Locate the cell with the specified text and output its [X, Y] center coordinate. 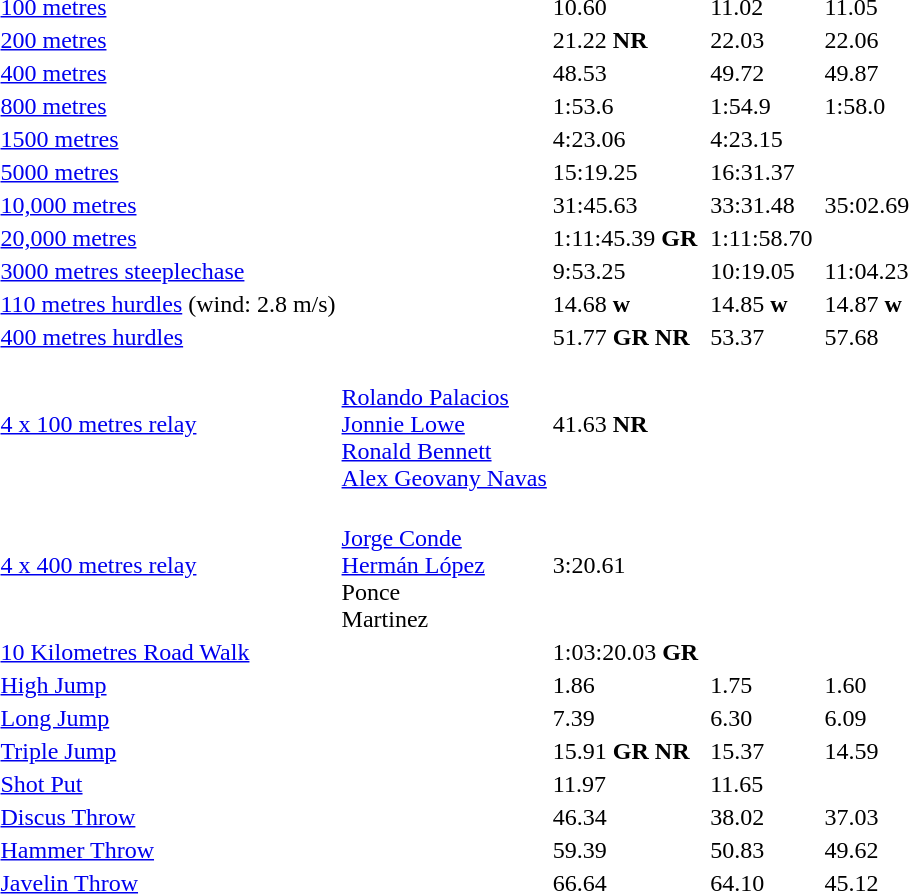
49.72 [762, 73]
50.83 [762, 850]
53.37 [762, 337]
22.03 [762, 40]
1:53.6 [625, 106]
4:23.06 [625, 139]
59.39 [625, 850]
16:31.37 [762, 172]
1.86 [625, 685]
15:19.25 [625, 172]
Jorge Conde Hermán López Ponce Martinez [444, 565]
1:11:45.39 GR [625, 238]
33:31.48 [762, 205]
1:11:58.70 [762, 238]
10:19.05 [762, 271]
11.65 [762, 784]
14.85 w [762, 304]
3:20.61 [625, 565]
1:03:20.03 GR [625, 652]
4:23.15 [762, 139]
9:53.25 [625, 271]
15.91 GR NR [625, 751]
51.77 GR NR [625, 337]
31:45.63 [625, 205]
14.68 w [625, 304]
48.53 [625, 73]
38.02 [762, 817]
46.34 [625, 817]
21.22 NR [625, 40]
41.63 NR [625, 424]
1:54.9 [762, 106]
1.75 [762, 685]
Rolando Palacios Jonnie Lowe Ronald Bennett Alex Geovany Navas [444, 424]
11.97 [625, 784]
7.39 [625, 718]
15.37 [762, 751]
6.30 [762, 718]
